For the text-containing cell, return its midpoint in [x, y] coordinate format. 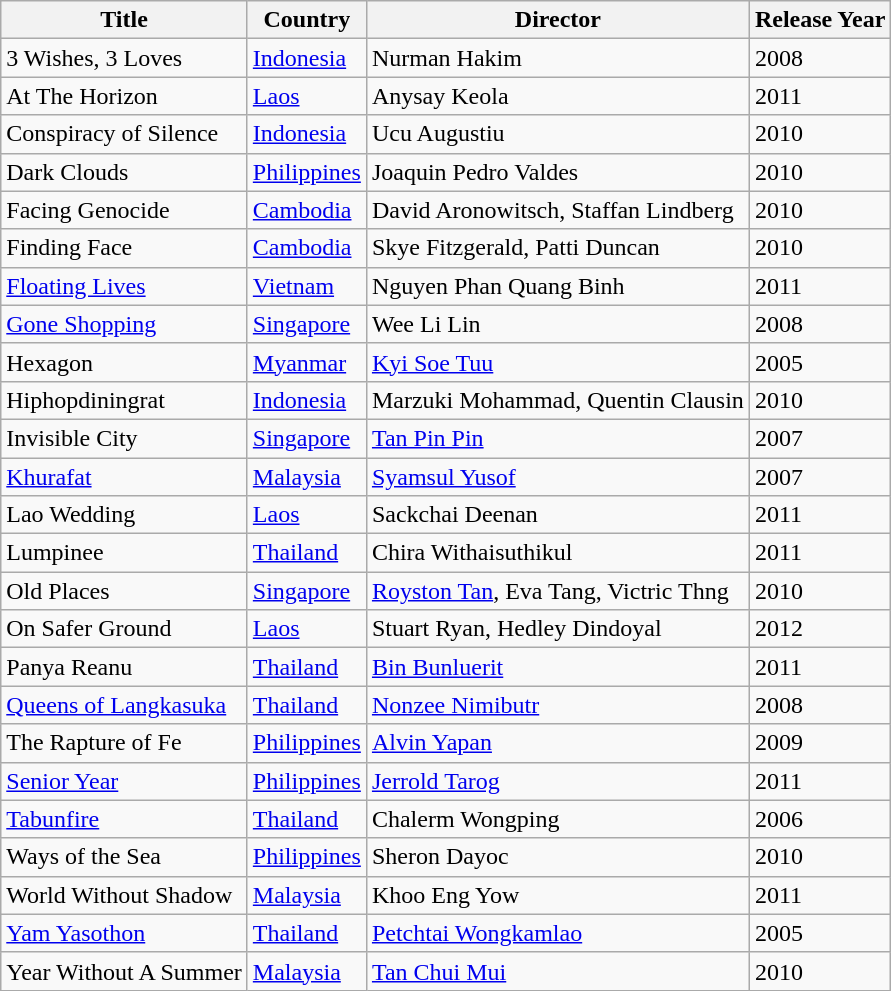
Stuart Ryan, Hedley Dindoyal [558, 629]
Ways of the Sea [124, 857]
Khoo Eng Yow [558, 895]
Hiphopdiningrat [124, 400]
2012 [820, 629]
Jerrold Tarog [558, 781]
Lumpinee [124, 553]
Senior Year [124, 781]
Yam Yasothon [124, 933]
Khurafat [124, 477]
Year Without A Summer [124, 971]
Kyi Soe Tuu [558, 362]
World Without Shadow [124, 895]
Myanmar [306, 362]
Invisible City [124, 438]
Tan Pin Pin [558, 438]
Marzuki Mohammad, Quentin Clausin [558, 400]
Old Places [124, 591]
Nonzee Nimibutr [558, 705]
Syamsul Yusof [558, 477]
Queens of Langkasuka [124, 705]
Gone Shopping [124, 324]
Floating Lives [124, 286]
Sackchai Deenan [558, 515]
Hexagon [124, 362]
Country [306, 20]
Dark Clouds [124, 172]
Release Year [820, 20]
Petchtai Wongkamlao [558, 933]
Anysay Keola [558, 96]
David Aronowitsch, Staffan Lindberg [558, 210]
Wee Li Lin [558, 324]
On Safer Ground [124, 629]
Director [558, 20]
Tabunfire [124, 819]
Title [124, 20]
Skye Fitzgerald, Patti Duncan [558, 248]
Sheron Dayoc [558, 857]
2009 [820, 743]
Joaquin Pedro Valdes [558, 172]
Facing Genocide [124, 210]
Lao Wedding [124, 515]
2006 [820, 819]
Panya Reanu [124, 667]
Nguyen Phan Quang Binh [558, 286]
Tan Chui Mui [558, 971]
Finding Face [124, 248]
Chalerm Wongping [558, 819]
The Rapture of Fe [124, 743]
Bin Bunluerit [558, 667]
3 Wishes, 3 Loves [124, 58]
Vietnam [306, 286]
At The Horizon [124, 96]
Conspiracy of Silence [124, 134]
Ucu Augustiu [558, 134]
Royston Tan, Eva Tang, Victric Thng [558, 591]
Chira Withaisuthikul [558, 553]
Alvin Yapan [558, 743]
Nurman Hakim [558, 58]
